Output the [X, Y] coordinate of the center of the cell containing the given text.  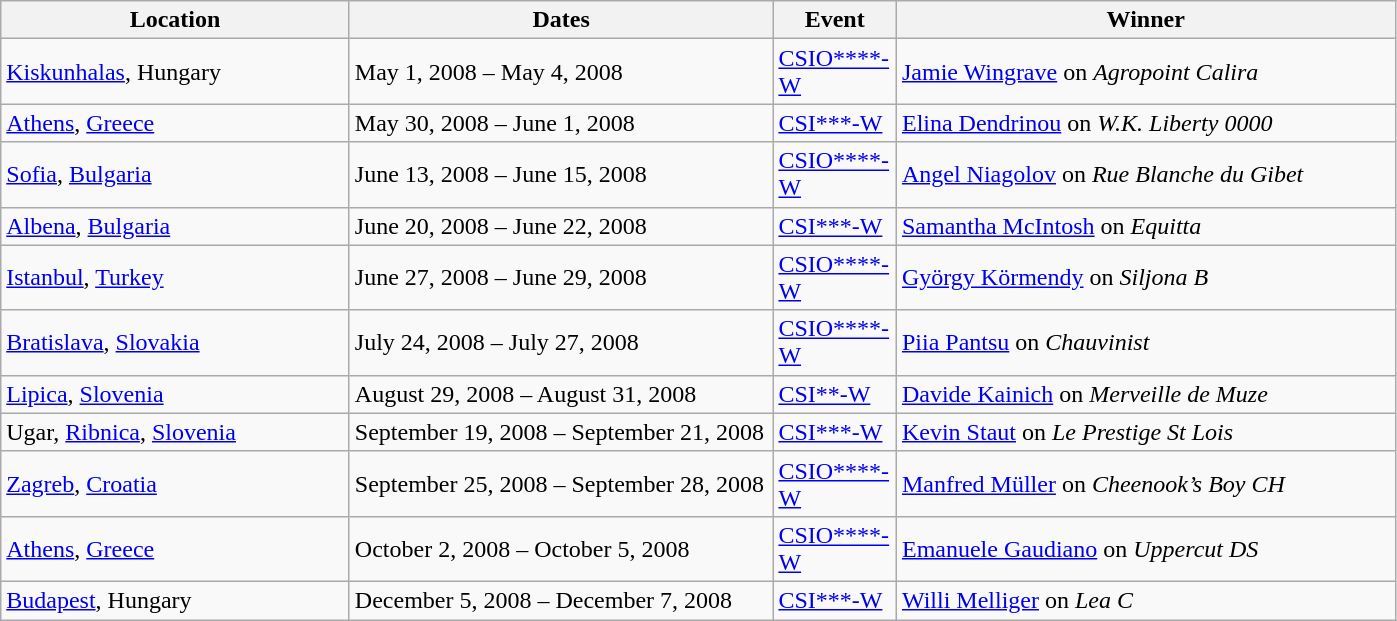
Winner [1146, 20]
Sofia, Bulgaria [176, 174]
Event [835, 20]
Bratislava, Slovakia [176, 342]
Albena, Bulgaria [176, 226]
Location [176, 20]
Ugar, Ribnica, Slovenia [176, 432]
December 5, 2008 – December 7, 2008 [561, 600]
Jamie Wingrave on Agropoint Calira [1146, 72]
Samantha McIntosh on Equitta [1146, 226]
Dates [561, 20]
September 25, 2008 – September 28, 2008 [561, 484]
July 24, 2008 – July 27, 2008 [561, 342]
August 29, 2008 – August 31, 2008 [561, 394]
Elina Dendrinou on W.K. Liberty 0000 [1146, 123]
Budapest, Hungary [176, 600]
Angel Niagolov on Rue Blanche du Gibet [1146, 174]
October 2, 2008 – October 5, 2008 [561, 548]
Emanuele Gaudiano on Uppercut DS [1146, 548]
CSI**-W [835, 394]
Piia Pantsu on Chauvinist [1146, 342]
Kiskunhalas, Hungary [176, 72]
Istanbul, Turkey [176, 278]
June 20, 2008 – June 22, 2008 [561, 226]
György Körmendy on Siljona B [1146, 278]
May 1, 2008 – May 4, 2008 [561, 72]
Davide Kainich on Merveille de Muze [1146, 394]
Manfred Müller on Cheenook’s Boy CH [1146, 484]
Kevin Staut on Le Prestige St Lois [1146, 432]
June 27, 2008 – June 29, 2008 [561, 278]
May 30, 2008 – June 1, 2008 [561, 123]
September 19, 2008 – September 21, 2008 [561, 432]
June 13, 2008 – June 15, 2008 [561, 174]
Lipica, Slovenia [176, 394]
Willi Melliger on Lea C [1146, 600]
Zagreb, Croatia [176, 484]
